Pinpoint the cell where the given text exists, returning its [X, Y] midpoint coordinate. 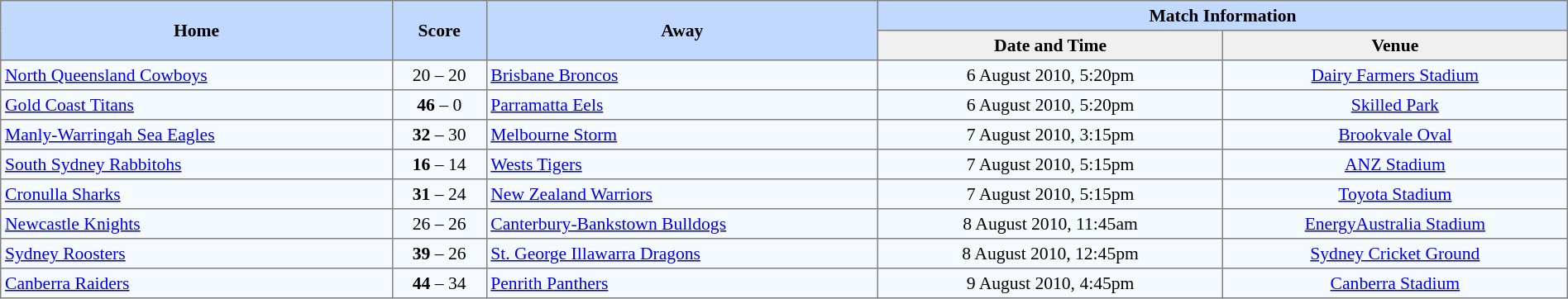
South Sydney Rabbitohs [197, 164]
ANZ Stadium [1394, 164]
9 August 2010, 4:45pm [1050, 283]
26 – 26 [439, 224]
Sydney Cricket Ground [1394, 254]
Canterbury-Bankstown Bulldogs [682, 224]
39 – 26 [439, 254]
Score [439, 31]
7 August 2010, 3:15pm [1050, 135]
Gold Coast Titans [197, 105]
Brookvale Oval [1394, 135]
44 – 34 [439, 283]
Cronulla Sharks [197, 194]
Sydney Roosters [197, 254]
Canberra Stadium [1394, 283]
8 August 2010, 11:45am [1050, 224]
16 – 14 [439, 164]
Wests Tigers [682, 164]
Newcastle Knights [197, 224]
Match Information [1223, 16]
Venue [1394, 45]
Skilled Park [1394, 105]
31 – 24 [439, 194]
Dairy Farmers Stadium [1394, 75]
St. George Illawarra Dragons [682, 254]
Home [197, 31]
Toyota Stadium [1394, 194]
32 – 30 [439, 135]
Canberra Raiders [197, 283]
Away [682, 31]
Melbourne Storm [682, 135]
Parramatta Eels [682, 105]
EnergyAustralia Stadium [1394, 224]
Manly-Warringah Sea Eagles [197, 135]
Date and Time [1050, 45]
New Zealand Warriors [682, 194]
North Queensland Cowboys [197, 75]
20 – 20 [439, 75]
Brisbane Broncos [682, 75]
8 August 2010, 12:45pm [1050, 254]
46 – 0 [439, 105]
Penrith Panthers [682, 283]
